Search for the cell housing the specified text and yield its (x, y) center coordinate. 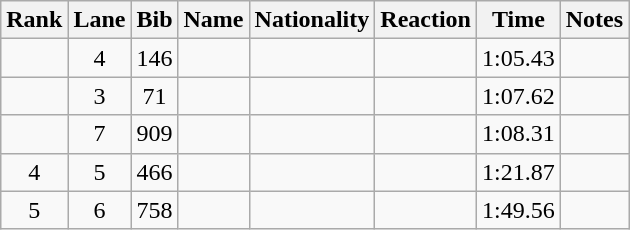
Rank (34, 20)
3 (100, 96)
Reaction (426, 20)
Bib (154, 20)
1:07.62 (519, 96)
466 (154, 172)
Name (214, 20)
1:21.87 (519, 172)
909 (154, 134)
1:05.43 (519, 58)
Lane (100, 20)
71 (154, 96)
758 (154, 210)
1:49.56 (519, 210)
Time (519, 20)
1:08.31 (519, 134)
Notes (594, 20)
6 (100, 210)
146 (154, 58)
Nationality (312, 20)
7 (100, 134)
